Return the [x, y] coordinate for the center point of the cell that contains the specified text.  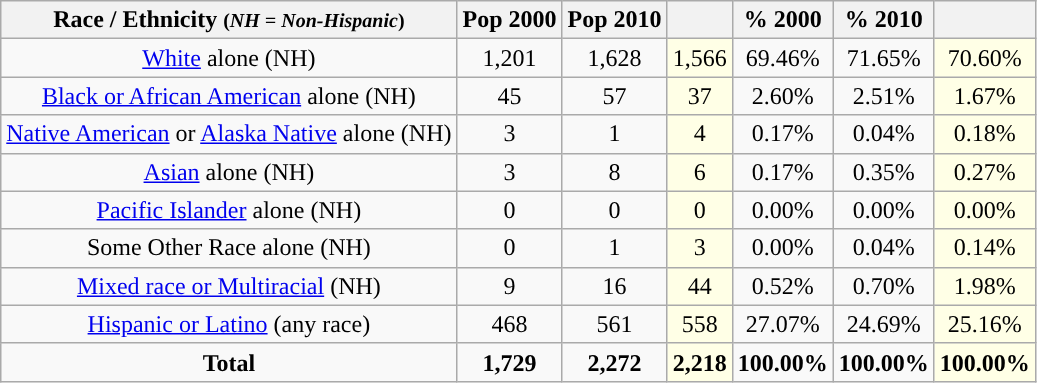
0.18% [984, 134]
1.98% [984, 286]
Pop 2010 [614, 20]
45 [510, 96]
4 [700, 134]
Hispanic or Latino (any race) [229, 324]
1,729 [510, 362]
1,201 [510, 58]
0.27% [984, 172]
Native American or Alaska Native alone (NH) [229, 134]
24.69% [884, 324]
71.65% [884, 58]
White alone (NH) [229, 58]
27.07% [782, 324]
44 [700, 286]
16 [614, 286]
% 2010 [884, 20]
Pacific Islander alone (NH) [229, 210]
2,272 [614, 362]
70.60% [984, 58]
25.16% [984, 324]
37 [700, 96]
0.70% [884, 286]
6 [700, 172]
558 [700, 324]
Race / Ethnicity (NH = Non-Hispanic) [229, 20]
9 [510, 286]
0.35% [884, 172]
2.60% [782, 96]
57 [614, 96]
0.52% [782, 286]
Some Other Race alone (NH) [229, 248]
1,628 [614, 58]
0.14% [984, 248]
468 [510, 324]
69.46% [782, 58]
8 [614, 172]
561 [614, 324]
% 2000 [782, 20]
Mixed race or Multiracial (NH) [229, 286]
Total [229, 362]
Black or African American alone (NH) [229, 96]
1,566 [700, 58]
Pop 2000 [510, 20]
2,218 [700, 362]
Asian alone (NH) [229, 172]
2.51% [884, 96]
1.67% [984, 96]
